Output the [x, y] coordinate of the center of the cell containing the given text.  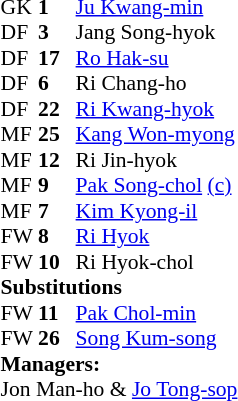
11 [57, 313]
Ro Hak-su [157, 58]
26 [57, 339]
Ri Hyok [157, 237]
Ri Kwang-hyok [157, 109]
6 [57, 83]
3 [57, 33]
12 [57, 160]
Kim Kyong-il [157, 211]
25 [57, 135]
10 [57, 262]
Managers: [120, 364]
Kang Won-myong [157, 135]
Ri Chang-ho [157, 83]
Ri Jin-hyok [157, 160]
Pak Chol-min [157, 313]
22 [57, 109]
Pak Song-chol (c) [157, 185]
8 [57, 237]
Substitutions [120, 287]
7 [57, 211]
Song Kum-song [157, 339]
17 [57, 58]
Ri Hyok-chol [157, 262]
Jang Song-hyok [157, 33]
9 [57, 185]
